Locate the cell with the specified text and output its (X, Y) center coordinate. 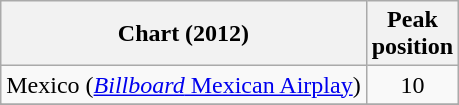
Peakposition (412, 34)
10 (412, 85)
Chart (2012) (184, 34)
Mexico (Billboard Mexican Airplay) (184, 85)
